Search for the cell housing the specified text and yield its (x, y) center coordinate. 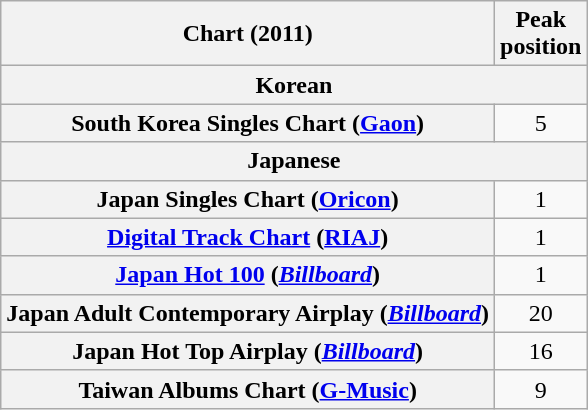
Japan Hot Top Airplay (Billboard) (248, 351)
Chart (2011) (248, 34)
20 (541, 313)
Taiwan Albums Chart (G-Music) (248, 389)
Japan Hot 100 (Billboard) (248, 275)
Japan Adult Contemporary Airplay (Billboard) (248, 313)
Japanese (294, 161)
5 (541, 123)
Peakposition (541, 34)
Japan Singles Chart (Oricon) (248, 199)
Korean (294, 85)
South Korea Singles Chart (Gaon) (248, 123)
9 (541, 389)
16 (541, 351)
Digital Track Chart (RIAJ) (248, 237)
